Identify which cell holds the provided text, then report its [X, Y] central coordinate. 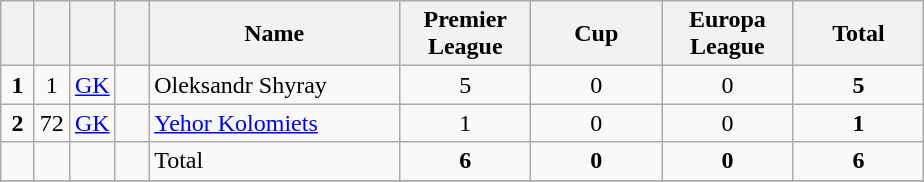
2 [18, 123]
Europa League [728, 34]
Yehor Kolomiets [274, 123]
Premier League [466, 34]
Oleksandr Shyray [274, 85]
Cup [596, 34]
Name [274, 34]
72 [52, 123]
